Return (x, y) of the center of cell containing provided text 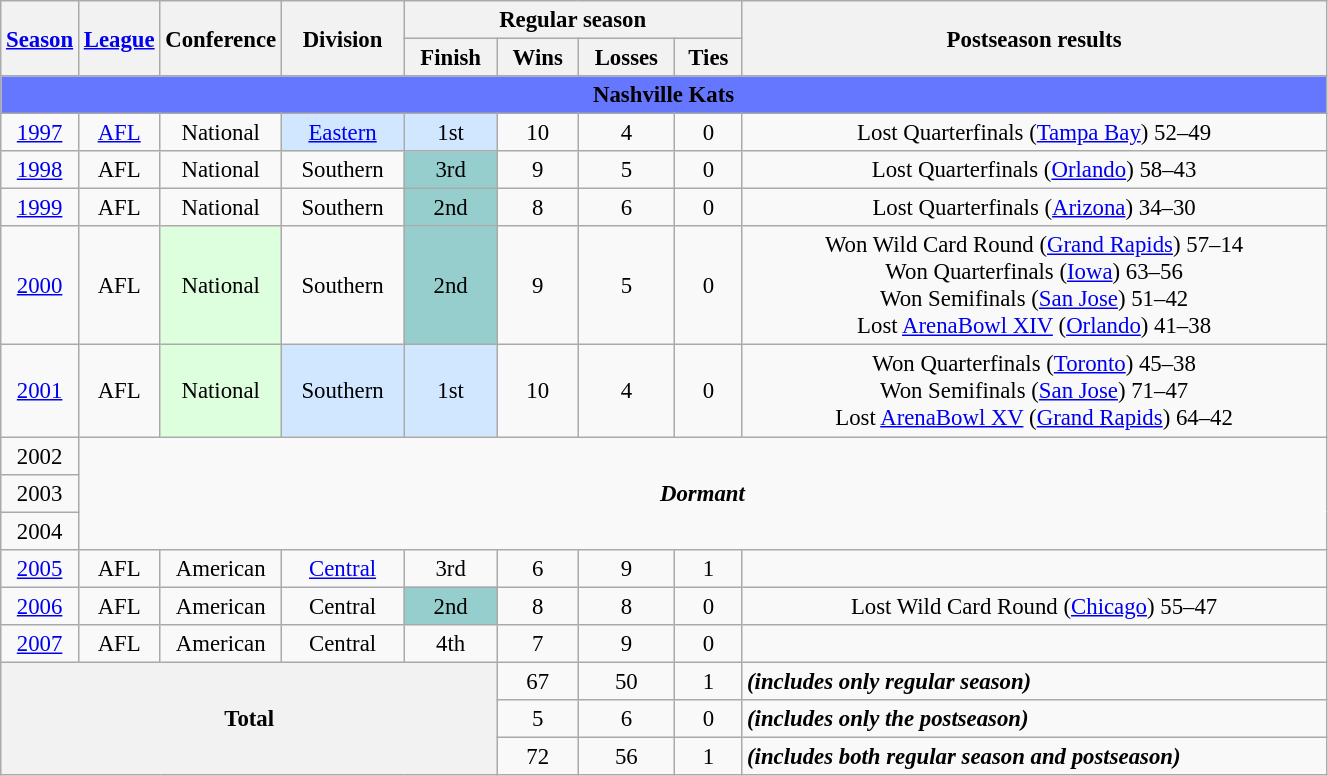
1999 (40, 208)
1997 (40, 133)
Postseason results (1034, 38)
1998 (40, 170)
Total (250, 718)
(includes only the postseason) (1034, 719)
Lost Wild Card Round (Chicago) 55–47 (1034, 606)
League (118, 38)
2000 (40, 286)
7 (538, 644)
4th (451, 644)
Division (342, 38)
50 (626, 681)
(includes only regular season) (1034, 681)
2005 (40, 568)
67 (538, 681)
Lost Quarterfinals (Tampa Bay) 52–49 (1034, 133)
Dormant (702, 494)
56 (626, 756)
2006 (40, 606)
Wins (538, 58)
2001 (40, 391)
(includes both regular season and postseason) (1034, 756)
Nashville Kats (664, 95)
Eastern (342, 133)
Won Wild Card Round (Grand Rapids) 57–14 Won Quarterfinals (Iowa) 63–56 Won Semifinals (San Jose) 51–42 Lost ArenaBowl XIV (Orlando) 41–38 (1034, 286)
72 (538, 756)
Lost Quarterfinals (Orlando) 58–43 (1034, 170)
2002 (40, 456)
Season (40, 38)
2007 (40, 644)
Lost Quarterfinals (Arizona) 34–30 (1034, 208)
Conference (221, 38)
2004 (40, 531)
Finish (451, 58)
Regular season (573, 20)
Won Quarterfinals (Toronto) 45–38 Won Semifinals (San Jose) 71–47 Lost ArenaBowl XV (Grand Rapids) 64–42 (1034, 391)
Losses (626, 58)
2003 (40, 493)
Ties (708, 58)
